Output the [X, Y] coordinate of the center of the cell containing the given text.  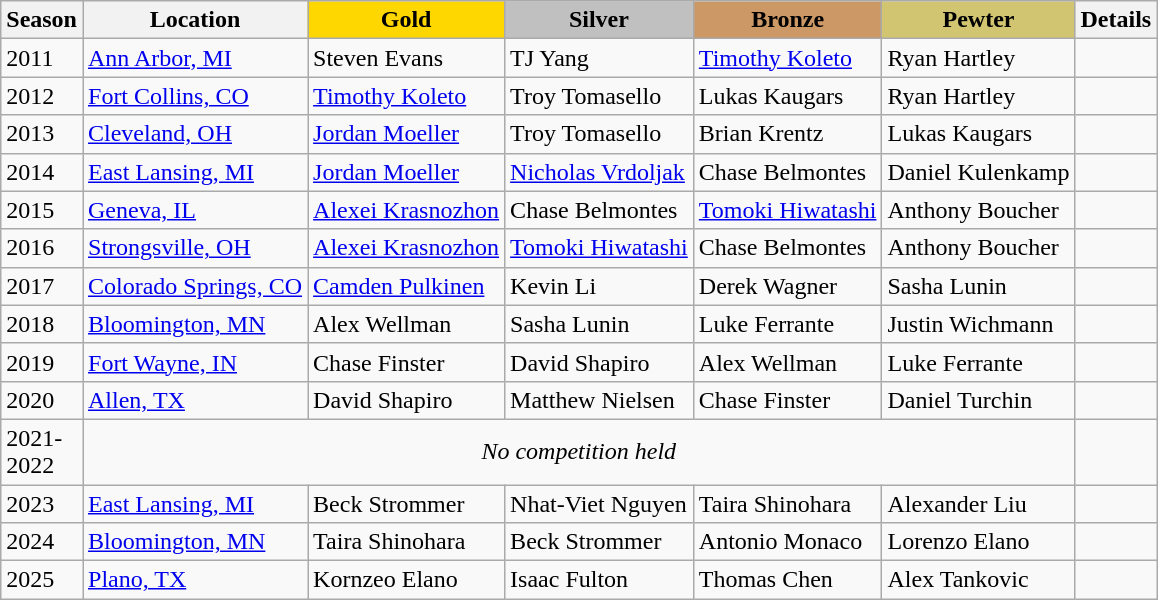
2016 [42, 248]
2011 [42, 58]
2020 [42, 400]
Brian Krentz [788, 134]
Colorado Springs, CO [194, 286]
Derek Wagner [788, 286]
Fort Collins, CO [194, 96]
Geneva, IL [194, 210]
Matthew Nielsen [600, 400]
2012 [42, 96]
No competition held [578, 452]
Alex Tankovic [978, 580]
2023 [42, 503]
Kevin Li [600, 286]
2021- 2022 [42, 452]
Nicholas Vrdoljak [600, 172]
Details [1116, 20]
Thomas Chen [788, 580]
Location [194, 20]
Pewter [978, 20]
2019 [42, 362]
Cleveland, OH [194, 134]
2013 [42, 134]
Season [42, 20]
Kornzeo Elano [406, 580]
TJ Yang [600, 58]
Fort Wayne, IN [194, 362]
Nhat-Viet Nguyen [600, 503]
Lorenzo Elano [978, 542]
Allen, TX [194, 400]
Camden Pulkinen [406, 286]
Ann Arbor, MI [194, 58]
Daniel Turchin [978, 400]
2018 [42, 324]
Steven Evans [406, 58]
Antonio Monaco [788, 542]
2025 [42, 580]
Gold [406, 20]
2024 [42, 542]
Justin Wichmann [978, 324]
Bronze [788, 20]
Isaac Fulton [600, 580]
2014 [42, 172]
Plano, TX [194, 580]
Strongsville, OH [194, 248]
Silver [600, 20]
2015 [42, 210]
Daniel Kulenkamp [978, 172]
Alexander Liu [978, 503]
2017 [42, 286]
